Scan for the cell matching the given text and deliver its (x, y) coordinate at center. 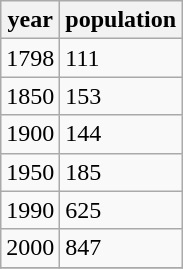
1850 (30, 96)
847 (121, 248)
144 (121, 134)
625 (121, 210)
1798 (30, 58)
1900 (30, 134)
2000 (30, 248)
1990 (30, 210)
population (121, 20)
year (30, 20)
153 (121, 96)
111 (121, 58)
1950 (30, 172)
185 (121, 172)
